From the cell containing the given text, extract its center point as [X, Y] coordinate. 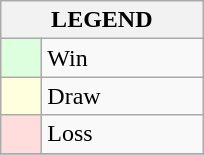
Draw [122, 96]
LEGEND [102, 20]
Loss [122, 134]
Win [122, 58]
